Return [X, Y] of the center of cell containing provided text 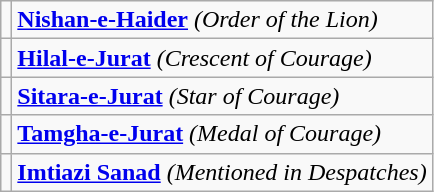
Imtiazi Sanad (Mentioned in Despatches) [222, 172]
Nishan-e-Haider (Order of the Lion) [222, 20]
Tamgha-e-Jurat (Medal of Courage) [222, 134]
Hilal-e-Jurat (Crescent of Courage) [222, 58]
Sitara-e-Jurat (Star of Courage) [222, 96]
